Find where the given text appears and provide that cell's center as (x, y) coordinate. 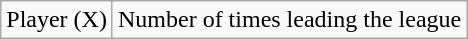
Number of times leading the league (289, 20)
Player (X) (57, 20)
